Scan for the cell matching the given text and deliver its (X, Y) coordinate at center. 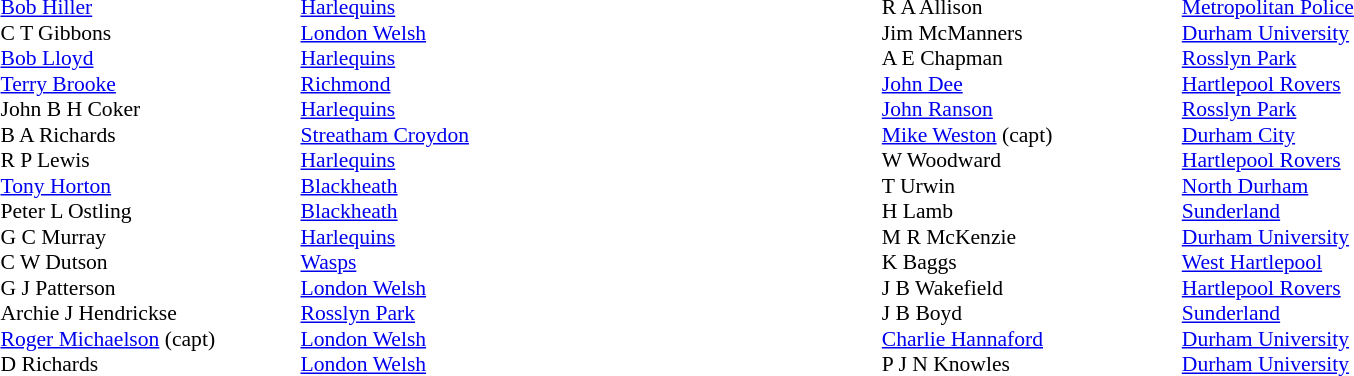
Wasps (384, 263)
Streatham Croydon (384, 135)
Mike Weston (capt) (1032, 135)
C W Dutson (150, 263)
J B Wakefield (1032, 288)
Durham City (1268, 135)
Bob Lloyd (150, 59)
H Lamb (1032, 211)
B A Richards (150, 135)
G C Murray (150, 237)
R P Lewis (150, 161)
M R McKenzie (1032, 237)
Peter L Ostling (150, 211)
Richmond (384, 84)
G J Patterson (150, 288)
Archie J Hendrickse (150, 313)
W Woodward (1032, 161)
Jim McManners (1032, 33)
John Dee (1032, 84)
John Ranson (1032, 109)
Tony Horton (150, 186)
J B Boyd (1032, 313)
K Baggs (1032, 263)
John B H Coker (150, 109)
Terry Brooke (150, 84)
C T Gibbons (150, 33)
T Urwin (1032, 186)
A E Chapman (1032, 59)
Charlie Hannaford (1032, 339)
West Hartlepool (1268, 263)
Roger Michaelson (capt) (150, 339)
North Durham (1268, 186)
